From the cell containing the given text, extract its center point as [x, y] coordinate. 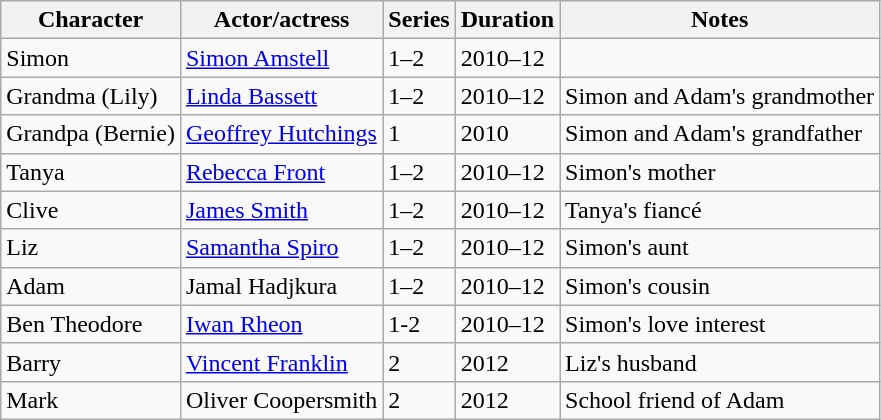
Series [419, 20]
2010 [507, 134]
Simon's aunt [720, 248]
Oliver Coopersmith [281, 400]
Rebecca Front [281, 172]
Notes [720, 20]
Liz [91, 248]
Tanya [91, 172]
Geoffrey Hutchings [281, 134]
Simon and Adam's grandfather [720, 134]
Simon Amstell [281, 58]
Adam [91, 286]
1 [419, 134]
Liz's husband [720, 362]
Grandpa (Bernie) [91, 134]
Simon [91, 58]
Simon's mother [720, 172]
Barry [91, 362]
1-2 [419, 324]
Iwan Rheon [281, 324]
Actor/actress [281, 20]
James Smith [281, 210]
Jamal Hadjkura [281, 286]
Character [91, 20]
Simon's love interest [720, 324]
Simon and Adam's grandmother [720, 96]
Tanya's fiancé [720, 210]
Vincent Franklin [281, 362]
Samantha Spiro [281, 248]
School friend of Adam [720, 400]
Simon's cousin [720, 286]
Grandma (Lily) [91, 96]
Ben Theodore [91, 324]
Duration [507, 20]
Mark [91, 400]
Clive [91, 210]
Linda Bassett [281, 96]
